Capture the cell that displays the provided text and extract its (x, y) central coordinate. 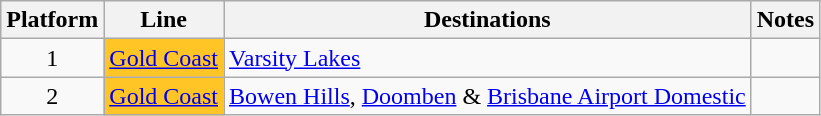
Destinations (488, 20)
Notes (785, 20)
Line (164, 20)
2 (52, 96)
Varsity Lakes (488, 58)
1 (52, 58)
Platform (52, 20)
Bowen Hills, Doomben & Brisbane Airport Domestic (488, 96)
